Detect which cell encompasses the target text, then output its (x, y) center coordinate. 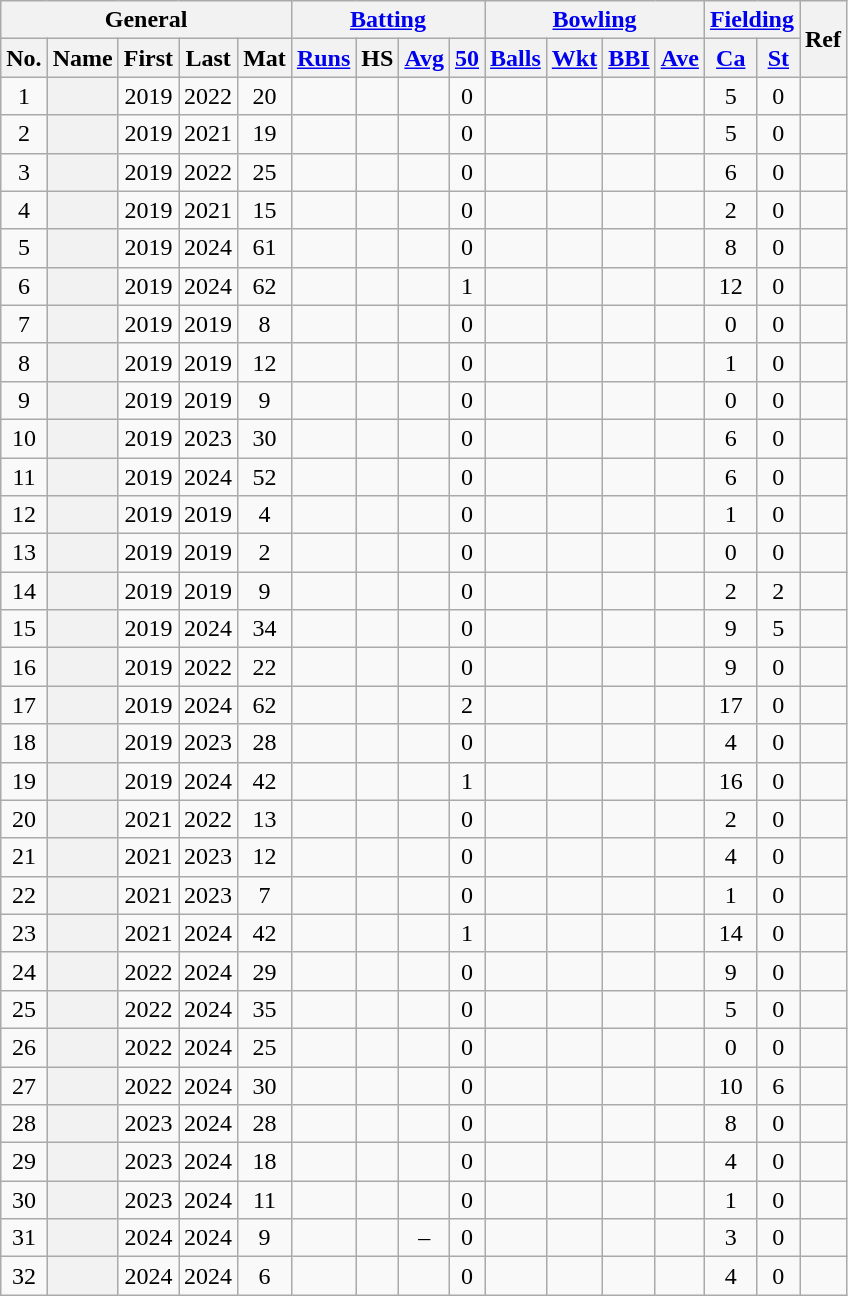
First (148, 58)
27 (24, 1085)
Balls (516, 58)
61 (265, 248)
24 (24, 971)
St (778, 58)
Ave (680, 58)
21 (24, 857)
No. (24, 58)
52 (265, 477)
Batting (388, 20)
23 (24, 933)
BBI (629, 58)
26 (24, 1047)
35 (265, 1009)
Ref (824, 39)
Mat (265, 58)
50 (466, 58)
HS (378, 58)
Wkt (574, 58)
32 (24, 1276)
Ca (730, 58)
Last (208, 58)
Avg (424, 58)
Name (82, 58)
Runs (323, 58)
31 (24, 1238)
– (424, 1238)
General (146, 20)
Fielding (752, 20)
34 (265, 629)
Bowling (595, 20)
